From the cell containing the given text, extract its center point as (x, y) coordinate. 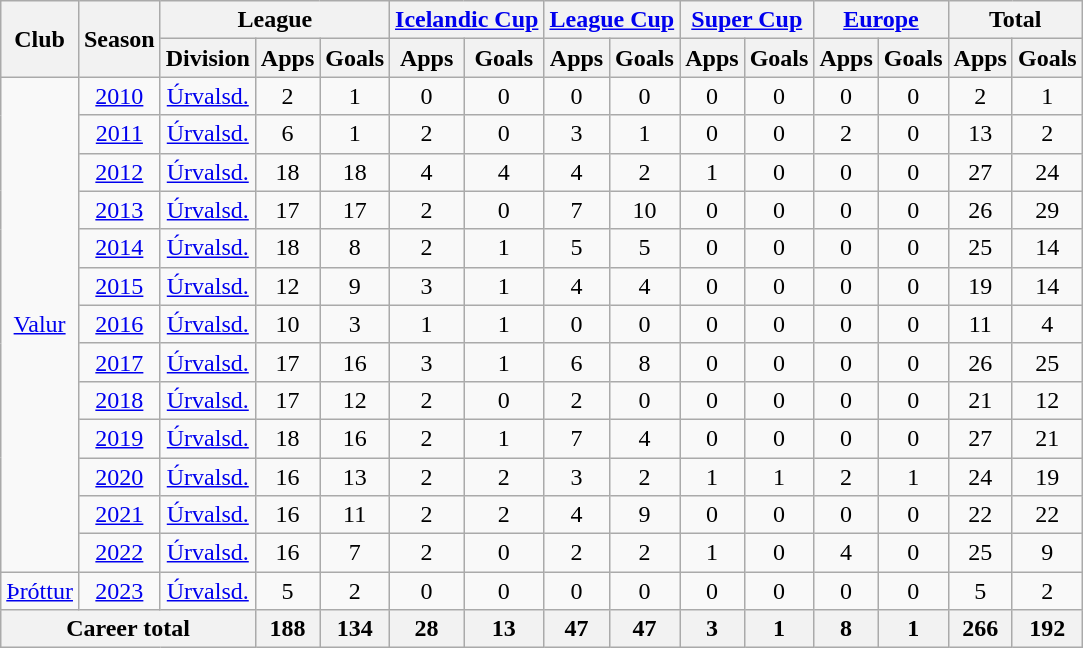
2010 (119, 96)
2020 (119, 477)
2016 (119, 324)
2019 (119, 438)
29 (1047, 210)
192 (1047, 629)
2012 (119, 172)
2017 (119, 362)
Super Cup (747, 20)
2021 (119, 515)
134 (355, 629)
Club (40, 39)
Þróttur (40, 591)
2015 (119, 286)
League Cup (612, 20)
Total (1015, 20)
188 (287, 629)
Valur (40, 324)
2022 (119, 553)
2014 (119, 248)
Europe (881, 20)
League (274, 20)
266 (980, 629)
Season (119, 39)
Division (208, 58)
Career total (128, 629)
28 (427, 629)
2018 (119, 400)
2023 (119, 591)
2011 (119, 134)
2013 (119, 210)
Icelandic Cup (467, 20)
